Detect which cell encompasses the target text, then output its [X, Y] center coordinate. 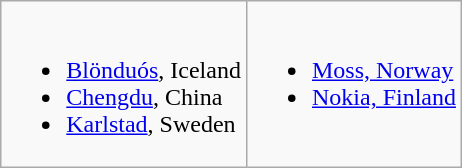
Moss, Norway Nokia, Finland [354, 84]
Blönduós, Iceland Chengdu, China Karlstad, Sweden [124, 84]
